Return the (x, y) coordinate for the center point of the cell that contains the specified text.  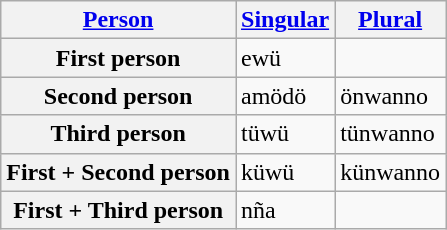
Second person (118, 96)
önwanno (390, 96)
Third person (118, 134)
nña (286, 210)
küwü (286, 172)
First + Second person (118, 172)
tünwanno (390, 134)
tüwü (286, 134)
Plural (390, 20)
ewü (286, 58)
First person (118, 58)
First + Third person (118, 210)
Singular (286, 20)
Person (118, 20)
künwanno (390, 172)
amödö (286, 96)
